Identify which cell holds the provided text, then report its [X, Y] central coordinate. 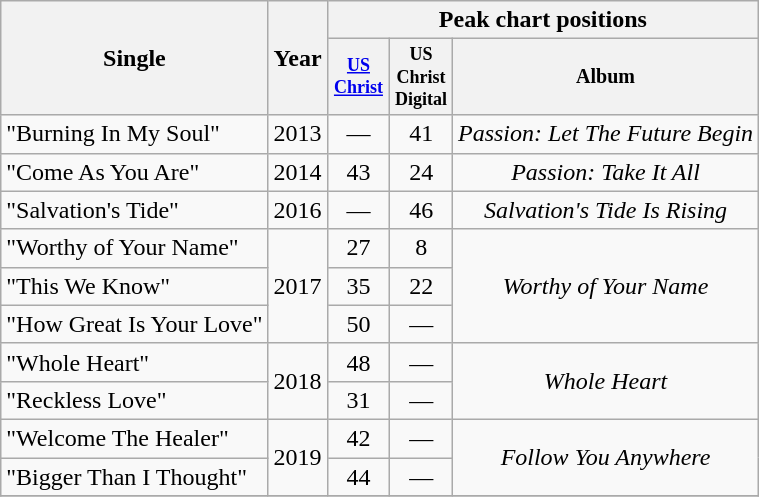
Peak chart positions [542, 20]
"This We Know" [134, 286]
"Whole Heart" [134, 362]
"Worthy of Your Name" [134, 248]
2016 [298, 210]
2019 [298, 457]
"Welcome The Healer" [134, 438]
Year [298, 58]
US Christ Digital [422, 77]
Passion: Let The Future Begin [605, 134]
"Come As You Are" [134, 172]
41 [422, 134]
"Bigger Than I Thought" [134, 477]
USChrist [358, 77]
27 [358, 248]
43 [358, 172]
2014 [298, 172]
2017 [298, 286]
2013 [298, 134]
"Reckless Love" [134, 400]
24 [422, 172]
35 [358, 286]
22 [422, 286]
48 [358, 362]
Single [134, 58]
Salvation's Tide Is Rising [605, 210]
"Salvation's Tide" [134, 210]
Album [605, 77]
42 [358, 438]
8 [422, 248]
44 [358, 477]
"Burning In My Soul" [134, 134]
50 [358, 324]
46 [422, 210]
31 [358, 400]
"How Great Is Your Love" [134, 324]
Passion: Take It All [605, 172]
2018 [298, 381]
Worthy of Your Name [605, 286]
Whole Heart [605, 381]
Follow You Anywhere [605, 457]
